Detect which cell encompasses the target text, then output its (X, Y) center coordinate. 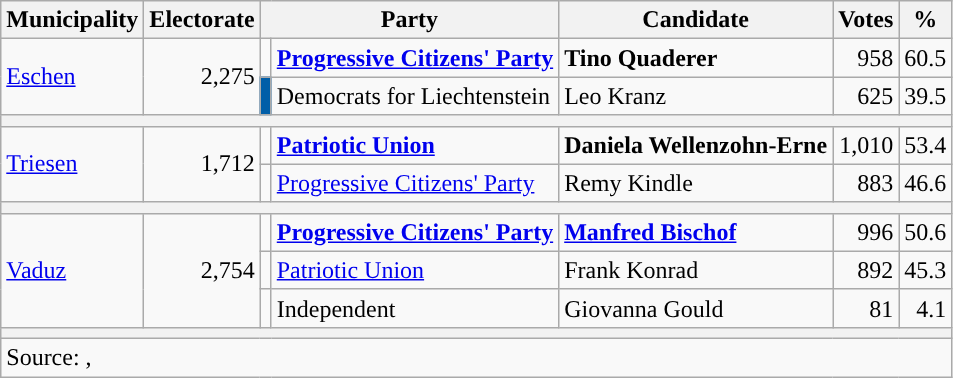
2,275 (202, 77)
Giovanna Gould (696, 308)
4.1 (926, 308)
46.6 (926, 183)
Source: , (476, 357)
625 (866, 96)
1,712 (202, 164)
60.5 (926, 58)
Frank Konrad (696, 270)
% (926, 20)
883 (866, 183)
Vaduz (72, 270)
2,754 (202, 270)
Candidate (696, 20)
Leo Kranz (696, 96)
Remy Kindle (696, 183)
Manfred Bischof (696, 232)
50.6 (926, 232)
Electorate (202, 20)
Municipality (72, 20)
Eschen (72, 77)
39.5 (926, 96)
1,010 (866, 145)
81 (866, 308)
Tino Quaderer (696, 58)
Independent (414, 308)
892 (866, 270)
Party (409, 20)
996 (866, 232)
Votes (866, 20)
53.4 (926, 145)
Democrats for Liechtenstein (414, 96)
Daniela Wellenzohn-Erne (696, 145)
958 (866, 58)
45.3 (926, 270)
Triesen (72, 164)
